Provide the [X, Y] coordinate of the cell's center where the given text is located.  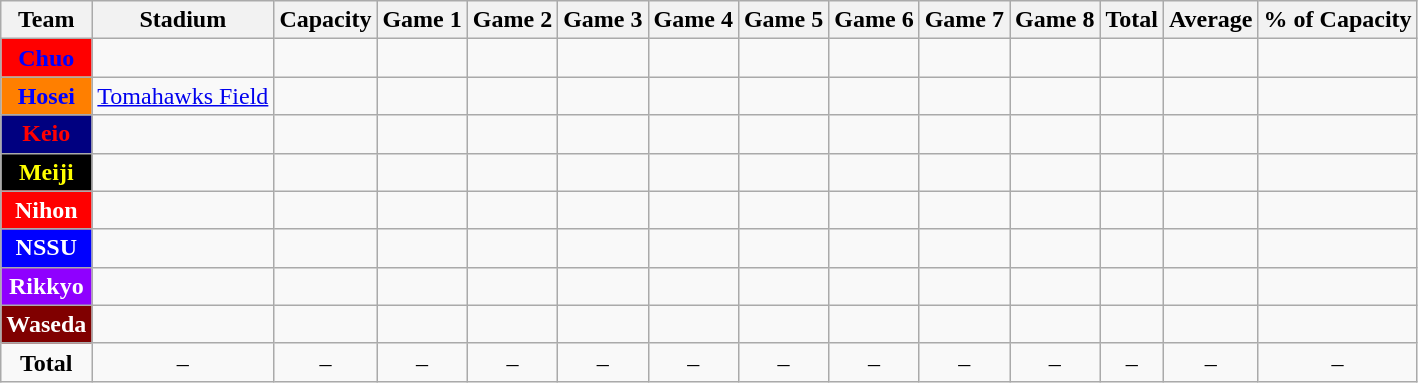
Game 1 [422, 20]
Game 5 [783, 20]
Game 3 [603, 20]
Game 4 [693, 20]
Meiji [46, 172]
Chuo [46, 58]
Hosei [46, 96]
Waseda [46, 324]
Game 6 [874, 20]
NSSU [46, 248]
Game 8 [1055, 20]
Average [1210, 20]
Keio [46, 134]
Nihon [46, 210]
Stadium [183, 20]
Game 7 [964, 20]
Team [46, 20]
Rikkyo [46, 286]
Tomahawks Field [183, 96]
Capacity [326, 20]
Game 2 [512, 20]
% of Capacity [1338, 20]
